Scan for the cell matching the given text and deliver its (X, Y) coordinate at center. 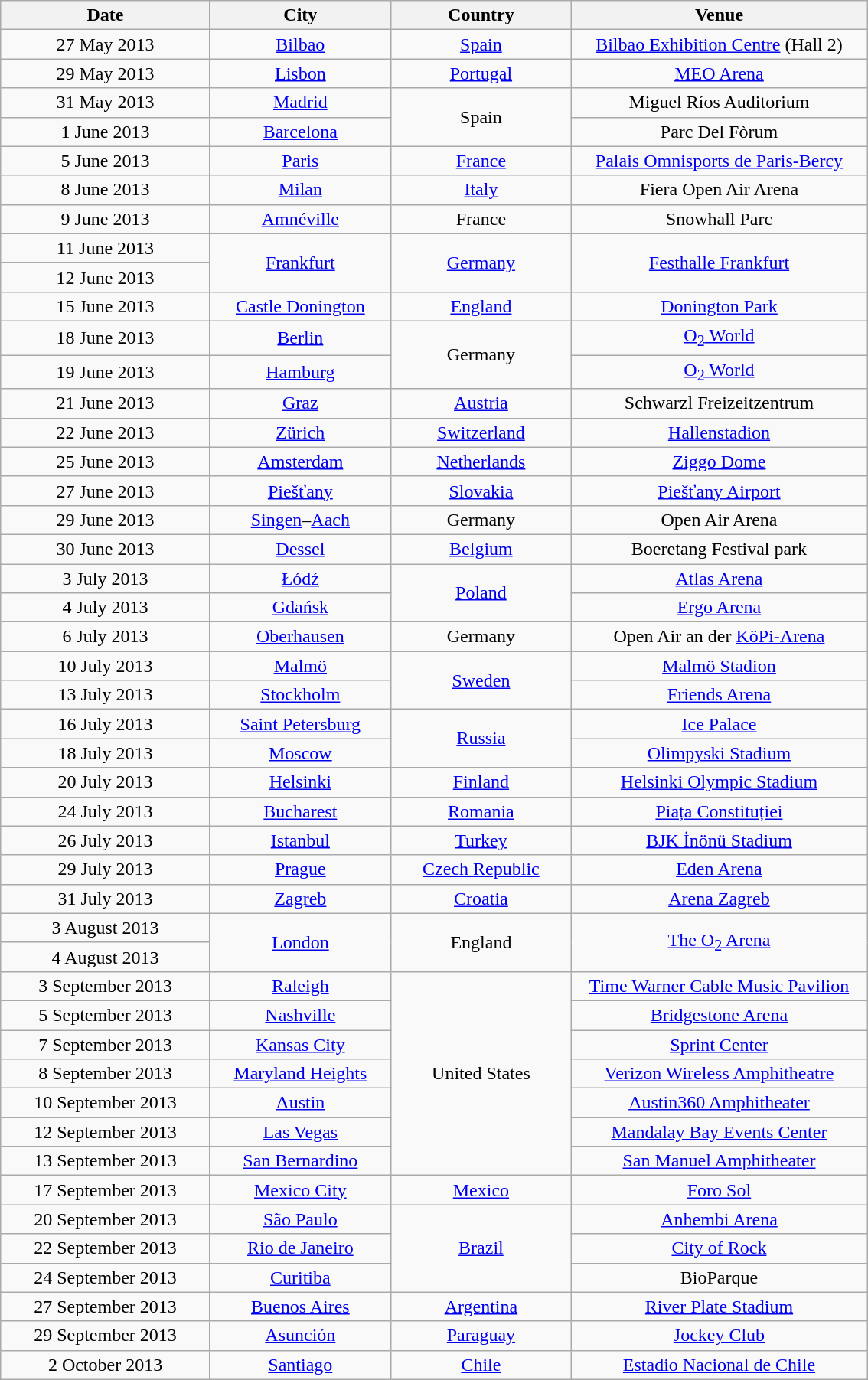
29 June 2013 (106, 520)
Miguel Ríos Auditorium (719, 103)
3 August 2013 (106, 928)
Time Warner Cable Music Pavilion (719, 986)
20 September 2013 (106, 1219)
Russia (481, 739)
Netherlands (481, 462)
Piešťany (300, 491)
18 June 2013 (106, 338)
Open Air an der KöPi-Arena (719, 637)
Amsterdam (300, 462)
Bilbao Exhibition Centre (Hall 2) (719, 44)
Saint Petersburg (300, 724)
Las Vegas (300, 1132)
Zagreb (300, 899)
Madrid (300, 103)
Finland (481, 782)
12 September 2013 (106, 1132)
Sprint Center (719, 1045)
Łódź (300, 578)
27 May 2013 (106, 44)
8 September 2013 (106, 1074)
Graz (300, 403)
Argentina (481, 1307)
London (300, 942)
10 September 2013 (106, 1103)
Paris (300, 161)
4 July 2013 (106, 608)
Singen–Aach (300, 520)
12 June 2013 (106, 277)
9 June 2013 (106, 219)
Snowhall Parc (719, 219)
Curitiba (300, 1277)
Brazil (481, 1248)
MEO Arena (719, 73)
Piešťany Airport (719, 491)
Mandalay Bay Events Center (719, 1132)
10 July 2013 (106, 666)
17 September 2013 (106, 1190)
8 June 2013 (106, 190)
Parc Del Fòrum (719, 132)
Chile (481, 1365)
Lisbon (300, 73)
Boeretang Festival park (719, 549)
Open Air Arena (719, 520)
Ice Palace (719, 724)
City of Rock (719, 1248)
Piața Constituției (719, 811)
Bridgestone Arena (719, 1015)
15 June 2013 (106, 306)
Belgium (481, 549)
Hallenstadion (719, 432)
3 July 2013 (106, 578)
Austin (300, 1103)
1 June 2013 (106, 132)
Italy (481, 190)
Asunción (300, 1336)
Fiera Open Air Arena (719, 190)
Gdańsk (300, 608)
Friends Arena (719, 695)
Poland (481, 592)
30 June 2013 (106, 549)
Zürich (300, 432)
Romania (481, 811)
Verizon Wireless Amphitheatre (719, 1074)
31 July 2013 (106, 899)
Moscow (300, 753)
Milan (300, 190)
Anhembi Arena (719, 1219)
Buenos Aires (300, 1307)
City (300, 15)
São Paulo (300, 1219)
Helsinki (300, 782)
Bucharest (300, 811)
San Manuel Amphitheater (719, 1161)
Date (106, 15)
20 July 2013 (106, 782)
24 September 2013 (106, 1277)
Jockey Club (719, 1336)
13 September 2013 (106, 1161)
Frankfurt (300, 263)
29 September 2013 (106, 1336)
13 July 2013 (106, 695)
22 June 2013 (106, 432)
16 July 2013 (106, 724)
27 September 2013 (106, 1307)
11 June 2013 (106, 248)
Foro Sol (719, 1190)
Malmö (300, 666)
Austin360 Amphitheater (719, 1103)
Kansas City (300, 1045)
Turkey (481, 840)
Ziggo Dome (719, 462)
21 June 2013 (106, 403)
Schwarzl Freizeitzentrum (719, 403)
Istanbul (300, 840)
Mexico (481, 1190)
Estadio Nacional de Chile (719, 1365)
24 July 2013 (106, 811)
Mexico City (300, 1190)
Berlin (300, 338)
5 June 2013 (106, 161)
3 September 2013 (106, 986)
Olimpyski Stadium (719, 753)
29 July 2013 (106, 869)
Barcelona (300, 132)
Ergo Arena (719, 608)
Rio de Janeiro (300, 1248)
Bilbao (300, 44)
2 October 2013 (106, 1365)
Venue (719, 15)
Portugal (481, 73)
5 September 2013 (106, 1015)
San Bernardino (300, 1161)
Nashville (300, 1015)
Atlas Arena (719, 578)
Czech Republic (481, 869)
Donington Park (719, 306)
4 August 2013 (106, 957)
Amnéville (300, 219)
Festhalle Frankfurt (719, 263)
Castle Donington (300, 306)
Sweden (481, 680)
6 July 2013 (106, 637)
Croatia (481, 899)
Hamburg (300, 372)
26 July 2013 (106, 840)
Eden Arena (719, 869)
Slovakia (481, 491)
United States (481, 1073)
Austria (481, 403)
Helsinki Olympic Stadium (719, 782)
31 May 2013 (106, 103)
Arena Zagreb (719, 899)
Malmö Stadion (719, 666)
27 June 2013 (106, 491)
BJK İnönü Stadium (719, 840)
Paraguay (481, 1336)
BioParque (719, 1277)
Raleigh (300, 986)
Prague (300, 869)
18 July 2013 (106, 753)
Maryland Heights (300, 1074)
25 June 2013 (106, 462)
7 September 2013 (106, 1045)
Palais Omnisports de Paris-Bercy (719, 161)
19 June 2013 (106, 372)
Switzerland (481, 432)
Santiago (300, 1365)
Oberhausen (300, 637)
Stockholm (300, 695)
22 September 2013 (106, 1248)
The O2 Arena (719, 942)
29 May 2013 (106, 73)
River Plate Stadium (719, 1307)
Dessel (300, 549)
Country (481, 15)
